Output the (x, y) coordinate of the center of the cell containing the given text.  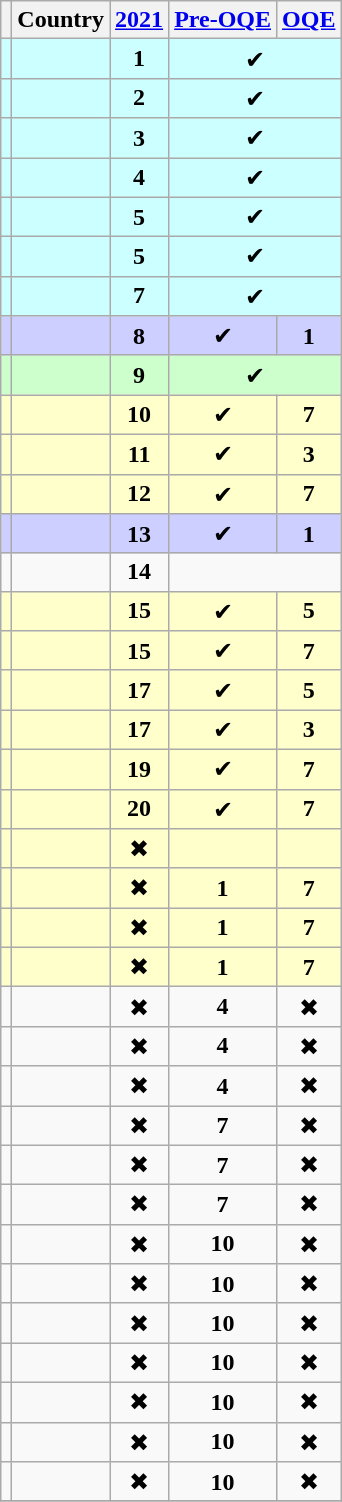
OQE (309, 20)
11 (140, 454)
12 (140, 494)
14 (140, 572)
Country (61, 20)
9 (140, 375)
13 (140, 534)
19 (140, 769)
8 (140, 336)
Pre-OQE (223, 20)
2021 (140, 20)
20 (140, 809)
2 (140, 98)
